Determine the (X, Y) coordinate at the center of the cell enclosing the given text.  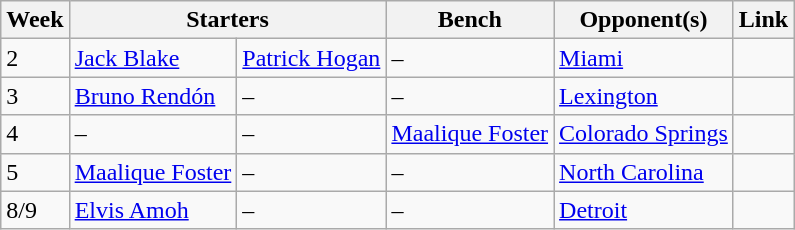
Colorado Springs (644, 134)
Bruno Rendón (153, 96)
Week (35, 20)
North Carolina (644, 172)
Starters (228, 20)
5 (35, 172)
Lexington (644, 96)
8/9 (35, 210)
Miami (644, 58)
Patrick Hogan (312, 58)
3 (35, 96)
4 (35, 134)
Bench (470, 20)
2 (35, 58)
Elvis Amoh (153, 210)
Detroit (644, 210)
Opponent(s) (644, 20)
Link (763, 20)
Jack Blake (153, 58)
